Provide the [x, y] coordinate of the cell's center where the given text is located.  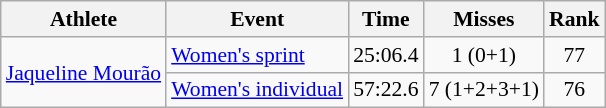
57:22.6 [386, 90]
Rank [574, 19]
77 [574, 55]
Time [386, 19]
Event [257, 19]
7 (1+2+3+1) [484, 90]
Misses [484, 19]
Women's sprint [257, 55]
76 [574, 90]
Jaqueline Mourão [84, 72]
Women's individual [257, 90]
25:06.4 [386, 55]
Athlete [84, 19]
1 (0+1) [484, 55]
